Pinpoint the cell where the given text exists, returning its [x, y] midpoint coordinate. 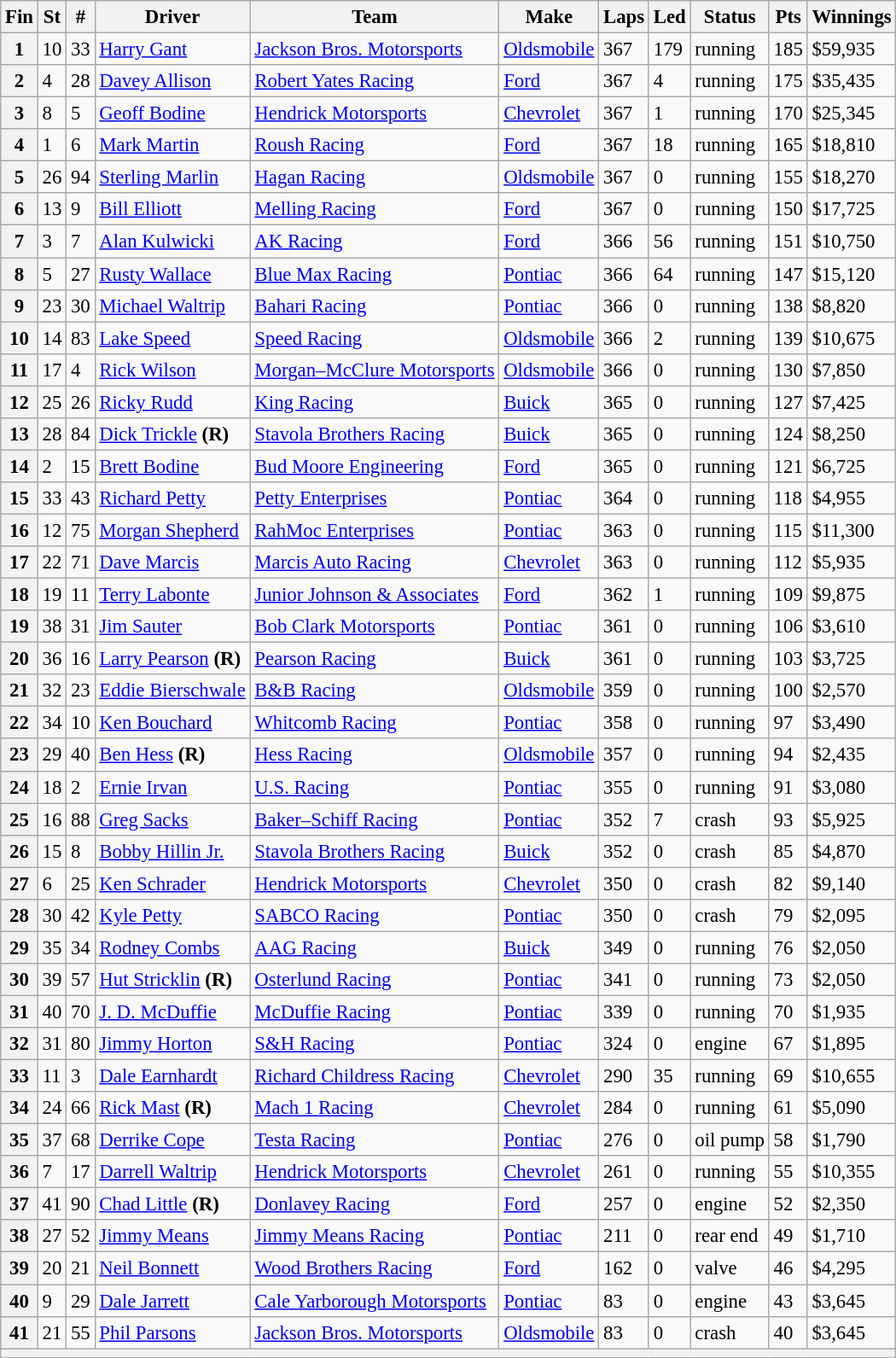
Pts [788, 17]
Bob Clark Motorsports [375, 627]
$25,345 [852, 114]
Baker–Schiff Racing [375, 819]
68 [80, 1140]
$7,425 [852, 402]
359 [625, 691]
$10,750 [852, 242]
$1,895 [852, 1044]
$2,570 [852, 691]
97 [788, 723]
$9,875 [852, 595]
Rodney Combs [172, 947]
McDuffie Racing [375, 1011]
Winnings [852, 17]
Geoff Bodine [172, 114]
Michael Waltrip [172, 306]
$4,955 [852, 498]
Morgan–McClure Motorsports [375, 370]
364 [625, 498]
71 [80, 562]
46 [788, 1268]
Chad Little (R) [172, 1204]
$6,725 [852, 466]
341 [625, 980]
82 [788, 883]
Bobby Hillin Jr. [172, 851]
Make [550, 17]
Jimmy Horton [172, 1044]
Ben Hess (R) [172, 755]
Derrike Cope [172, 1140]
Junior Johnson & Associates [375, 595]
Fin [20, 17]
76 [788, 947]
151 [788, 242]
$1,790 [852, 1140]
$18,810 [852, 145]
73 [788, 980]
139 [788, 338]
Greg Sacks [172, 819]
# [80, 17]
Mach 1 Racing [375, 1108]
Richard Childress Racing [375, 1076]
Darrell Waltrip [172, 1172]
276 [625, 1140]
Led [669, 17]
$5,090 [852, 1108]
Ricky Rudd [172, 402]
Wood Brothers Racing [375, 1268]
Hess Racing [375, 755]
$17,725 [852, 209]
93 [788, 819]
Marcis Auto Racing [375, 562]
$15,120 [852, 274]
Jim Sauter [172, 627]
112 [788, 562]
115 [788, 530]
$35,435 [852, 81]
261 [625, 1172]
Melling Racing [375, 209]
Sterling Marlin [172, 178]
358 [625, 723]
$11,300 [852, 530]
Bud Moore Engineering [375, 466]
100 [788, 691]
Neil Bonnett [172, 1268]
69 [788, 1076]
$8,250 [852, 434]
$59,935 [852, 50]
J. D. McDuffie [172, 1011]
211 [625, 1237]
King Racing [375, 402]
$1,710 [852, 1237]
Dale Jarrett [172, 1301]
49 [788, 1237]
162 [625, 1268]
$18,270 [852, 178]
Robert Yates Racing [375, 81]
42 [80, 916]
$1,935 [852, 1011]
121 [788, 466]
Rick Wilson [172, 370]
Brett Bodine [172, 466]
109 [788, 595]
$5,925 [852, 819]
64 [669, 274]
Team [375, 17]
84 [80, 434]
$10,675 [852, 338]
150 [788, 209]
349 [625, 947]
Dave Marcis [172, 562]
Rick Mast (R) [172, 1108]
Hagan Racing [375, 178]
324 [625, 1044]
Speed Racing [375, 338]
57 [80, 980]
185 [788, 50]
Status [730, 17]
91 [788, 787]
66 [80, 1108]
Petty Enterprises [375, 498]
67 [788, 1044]
$9,140 [852, 883]
85 [788, 851]
Jimmy Means [172, 1237]
$5,935 [852, 562]
Pearson Racing [375, 659]
Roush Racing [375, 145]
Richard Petty [172, 498]
Ken Bouchard [172, 723]
$3,610 [852, 627]
$4,295 [852, 1268]
103 [788, 659]
SABCO Racing [375, 916]
284 [625, 1108]
80 [80, 1044]
oil pump [730, 1140]
56 [669, 242]
357 [625, 755]
Terry Labonte [172, 595]
Larry Pearson (R) [172, 659]
Dick Trickle (R) [172, 434]
127 [788, 402]
St [51, 17]
Driver [172, 17]
257 [625, 1204]
179 [669, 50]
Morgan Shepherd [172, 530]
175 [788, 81]
B&B Racing [375, 691]
Osterlund Racing [375, 980]
$10,355 [852, 1172]
Dale Earnhardt [172, 1076]
U.S. Racing [375, 787]
$8,820 [852, 306]
Whitcomb Racing [375, 723]
147 [788, 274]
S&H Racing [375, 1044]
AAG Racing [375, 947]
155 [788, 178]
Hut Stricklin (R) [172, 980]
90 [80, 1204]
Ernie Irvan [172, 787]
290 [625, 1076]
Kyle Petty [172, 916]
Bill Elliott [172, 209]
Blue Max Racing [375, 274]
106 [788, 627]
75 [80, 530]
$2,350 [852, 1204]
Eddie Bierschwale [172, 691]
130 [788, 370]
Ken Schrader [172, 883]
170 [788, 114]
Phil Parsons [172, 1332]
Bahari Racing [375, 306]
$4,870 [852, 851]
61 [788, 1108]
Donlavey Racing [375, 1204]
$3,080 [852, 787]
$3,725 [852, 659]
$7,850 [852, 370]
valve [730, 1268]
Mark Martin [172, 145]
58 [788, 1140]
Laps [625, 17]
362 [625, 595]
Alan Kulwicki [172, 242]
AK Racing [375, 242]
138 [788, 306]
$3,490 [852, 723]
118 [788, 498]
165 [788, 145]
339 [625, 1011]
79 [788, 916]
$10,655 [852, 1076]
Harry Gant [172, 50]
$2,095 [852, 916]
rear end [730, 1237]
Cale Yarborough Motorsports [375, 1301]
355 [625, 787]
Rusty Wallace [172, 274]
Lake Speed [172, 338]
Davey Allison [172, 81]
124 [788, 434]
88 [80, 819]
$2,435 [852, 755]
Jimmy Means Racing [375, 1237]
RahMoc Enterprises [375, 530]
Testa Racing [375, 1140]
